Provide the [x, y] coordinate of the cell's center where the given text is located.  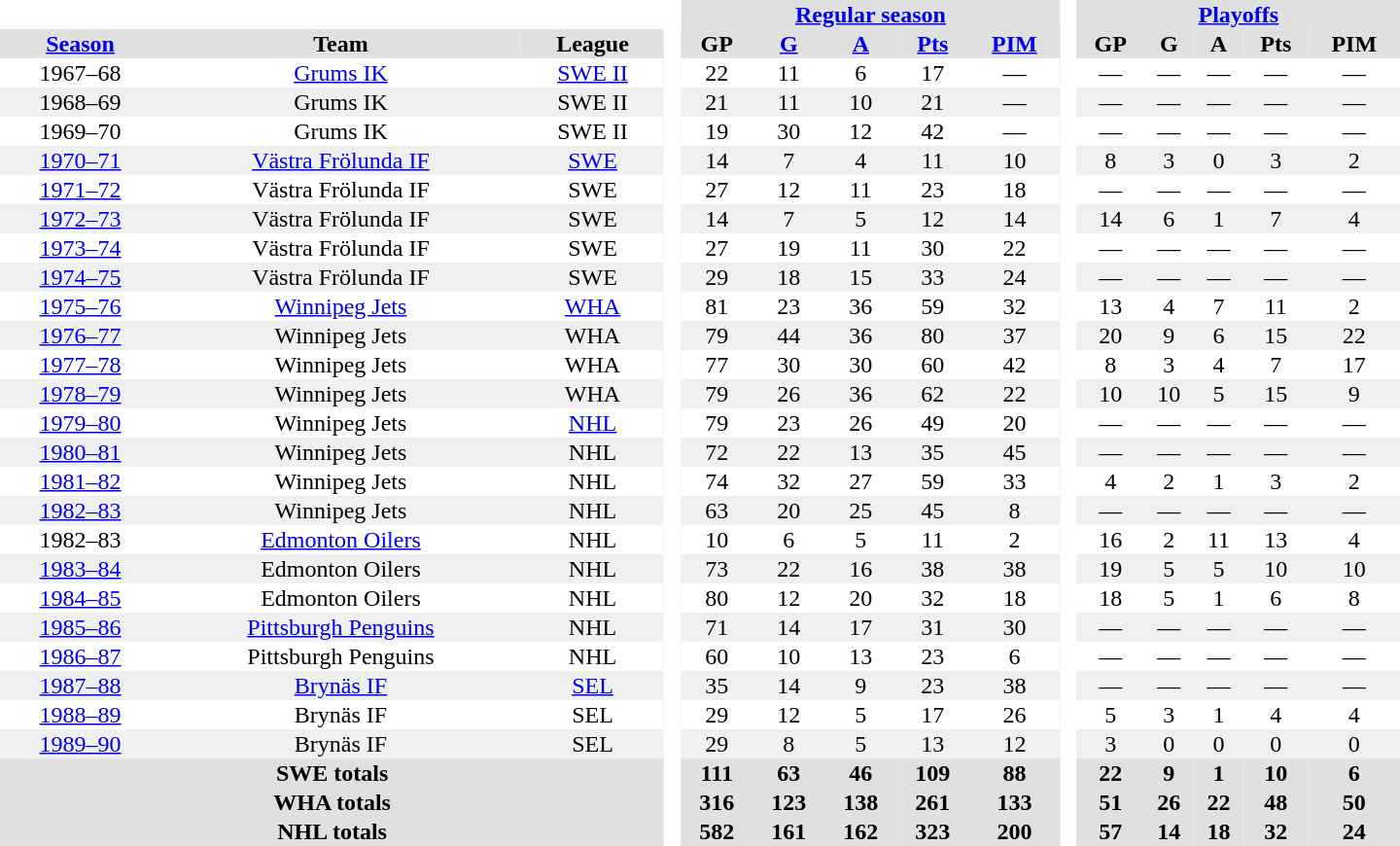
1967–68 [80, 73]
1987–88 [80, 686]
48 [1276, 802]
323 [932, 831]
1989–90 [80, 744]
109 [932, 773]
161 [788, 831]
1984–85 [80, 598]
162 [860, 831]
74 [717, 481]
1975–76 [80, 306]
Playoffs [1239, 15]
261 [932, 802]
1971–72 [80, 190]
200 [1014, 831]
72 [717, 452]
57 [1110, 831]
Season [80, 44]
73 [717, 569]
NHL totals [332, 831]
316 [717, 802]
46 [860, 773]
1983–84 [80, 569]
1968–69 [80, 102]
Team [340, 44]
1974–75 [80, 277]
44 [788, 335]
582 [717, 831]
50 [1354, 802]
1969–70 [80, 131]
51 [1110, 802]
62 [932, 394]
1976–77 [80, 335]
1973–74 [80, 248]
1977–78 [80, 365]
1978–79 [80, 394]
1980–81 [80, 452]
77 [717, 365]
1981–82 [80, 481]
88 [1014, 773]
League [593, 44]
1972–73 [80, 219]
1970–71 [80, 160]
1979–80 [80, 423]
1985–86 [80, 627]
SWE totals [332, 773]
31 [932, 627]
123 [788, 802]
1986–87 [80, 656]
133 [1014, 802]
81 [717, 306]
37 [1014, 335]
49 [932, 423]
71 [717, 627]
138 [860, 802]
25 [860, 511]
Regular season [870, 15]
111 [717, 773]
WHA totals [332, 802]
1988–89 [80, 715]
